Find where the given text appears and provide that cell's center as (x, y) coordinate. 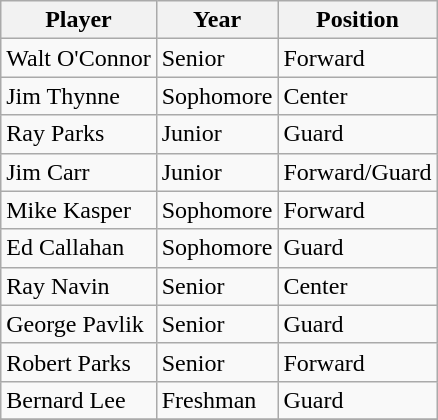
Jim Carr (78, 172)
Ray Navin (78, 286)
Jim Thynne (78, 96)
Ed Callahan (78, 248)
Mike Kasper (78, 210)
George Pavlik (78, 324)
Ray Parks (78, 134)
Robert Parks (78, 362)
Player (78, 20)
Year (217, 20)
Position (358, 20)
Bernard Lee (78, 400)
Walt O'Connor (78, 58)
Freshman (217, 400)
Forward/Guard (358, 172)
